Pinpoint the cell where the given text exists, returning its (X, Y) midpoint coordinate. 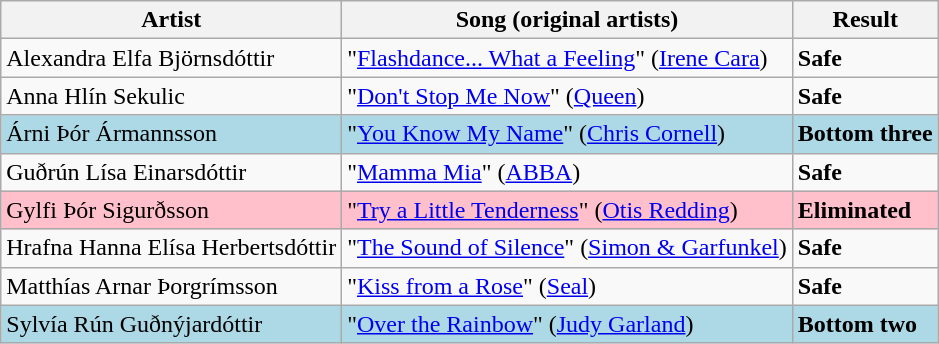
Matthías Arnar Þorgrímsson (172, 286)
Artist (172, 20)
"Kiss from a Rose" (Seal) (568, 286)
"Try a Little Tenderness" (Otis Redding) (568, 210)
"Mamma Mia" (ABBA) (568, 172)
"Don't Stop Me Now" (Queen) (568, 96)
Bottom three (865, 134)
Eliminated (865, 210)
Guðrún Lísa Einarsdóttir (172, 172)
"You Know My Name" (Chris Cornell) (568, 134)
"Over the Rainbow" (Judy Garland) (568, 324)
Bottom two (865, 324)
Sylvía Rún Guðnýjardóttir (172, 324)
Hrafna Hanna Elísa Herbertsdóttir (172, 248)
"Flashdance... What a Feeling" (Irene Cara) (568, 58)
Alexandra Elfa Björnsdóttir (172, 58)
Song (original artists) (568, 20)
Anna Hlín Sekulic (172, 96)
Árni Þór Ármannsson (172, 134)
"The Sound of Silence" (Simon & Garfunkel) (568, 248)
Gylfi Þór Sigurðsson (172, 210)
Result (865, 20)
